For the text-containing cell, return its midpoint in (x, y) coordinate format. 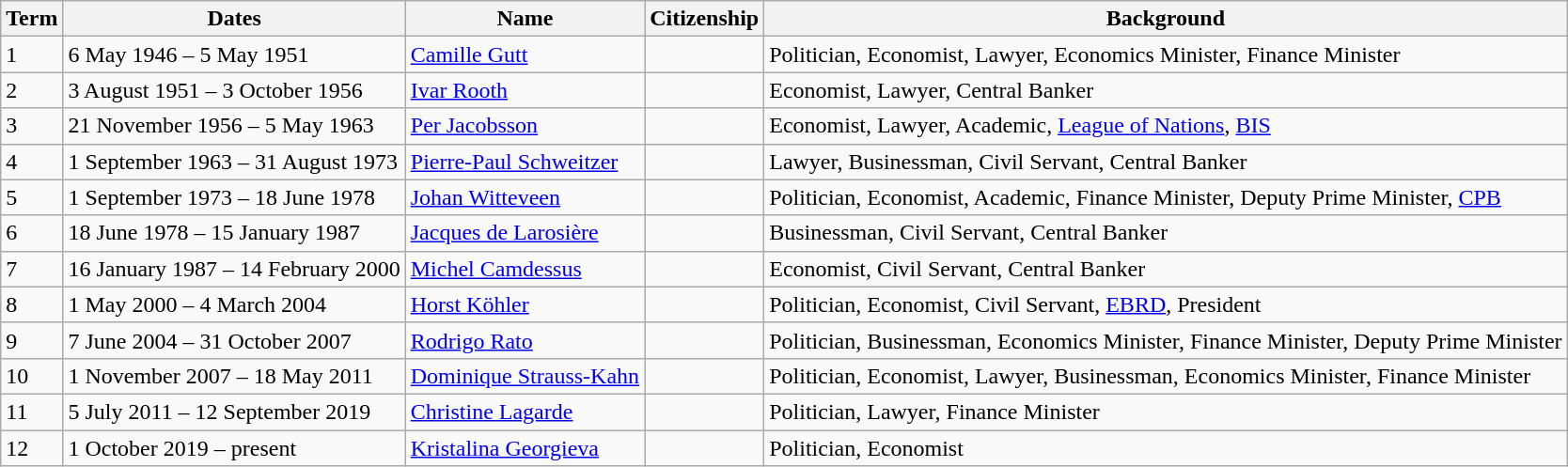
18 June 1978 – 15 January 1987 (234, 233)
Politician, Businessman, Economics Minister, Finance Minister, Deputy Prime Minister (1166, 340)
8 (32, 304)
21 November 1956 – 5 May 1963 (234, 126)
7 (32, 269)
1 May 2000 – 4 March 2004 (234, 304)
2 (32, 90)
1 (32, 54)
Christine Lagarde (525, 412)
Economist, Lawyer, Academic, League of Nations, BIS (1166, 126)
Pierre-Paul Schweitzer (525, 162)
Horst Köhler (525, 304)
Economist, Civil Servant, Central Banker (1166, 269)
3 August 1951 – 3 October 1956 (234, 90)
9 (32, 340)
Businessman, Civil Servant, Central Banker (1166, 233)
Citizenship (705, 19)
5 (32, 197)
6 May 1946 – 5 May 1951 (234, 54)
Per Jacobsson (525, 126)
Camille Gutt (525, 54)
Name (525, 19)
Economist, Lawyer, Central Banker (1166, 90)
7 June 2004 – 31 October 2007 (234, 340)
Jacques de Larosière (525, 233)
5 July 2011 – 12 September 2019 (234, 412)
Term (32, 19)
1 November 2007 – 18 May 2011 (234, 376)
Kristalina Georgieva (525, 448)
16 January 1987 – 14 February 2000 (234, 269)
3 (32, 126)
Dates (234, 19)
1 September 1973 – 18 June 1978 (234, 197)
4 (32, 162)
6 (32, 233)
Politician, Economist (1166, 448)
Background (1166, 19)
Politician, Economist, Lawyer, Economics Minister, Finance Minister (1166, 54)
Politician, Lawyer, Finance Minister (1166, 412)
Politician, Economist, Civil Servant, EBRD, President (1166, 304)
1 September 1963 – 31 August 1973 (234, 162)
Michel Camdessus (525, 269)
Politician, Economist, Academic, Finance Minister, Deputy Prime Minister, CPB (1166, 197)
12 (32, 448)
1 October 2019 – present (234, 448)
Rodrigo Rato (525, 340)
Johan Witteveen (525, 197)
Lawyer, Businessman, Civil Servant, Central Banker (1166, 162)
11 (32, 412)
Politician, Economist, Lawyer, Businessman, Economics Minister, Finance Minister (1166, 376)
10 (32, 376)
Dominique Strauss-Kahn (525, 376)
Ivar Rooth (525, 90)
